Search for the cell housing the specified text and yield its (x, y) center coordinate. 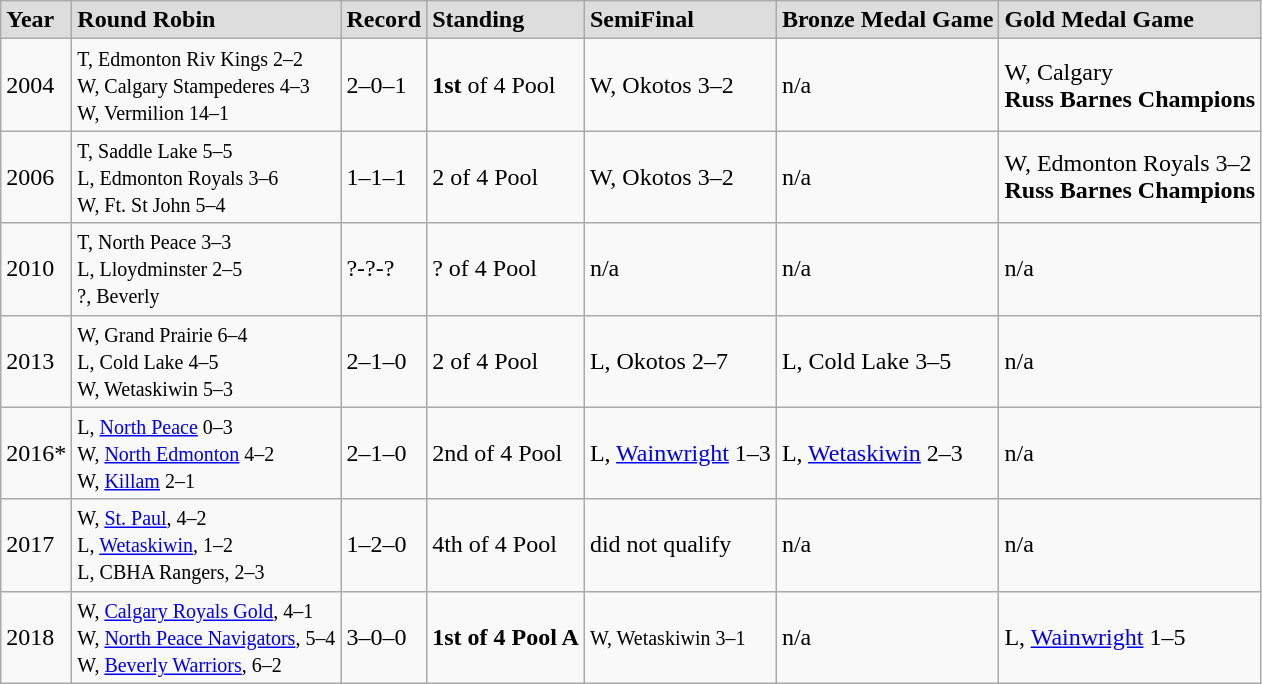
W, Grand Prairie 6–4L, Cold Lake 4–5W, Wetaskiwin 5–3 (206, 361)
? of 4 Pool (506, 269)
W, St. Paul, 4–2 L, Wetaskiwin, 1–2 L, CBHA Rangers, 2–3 (206, 545)
SemiFinal (680, 20)
2006 (36, 177)
W, Calgary Royals Gold, 4–1 W, North Peace Navigators, 5–4 W, Beverly Warriors, 6–2 (206, 637)
2016* (36, 453)
L, Okotos 2–7 (680, 361)
?-?-? (384, 269)
2–0–1 (384, 85)
2013 (36, 361)
2nd of 4 Pool (506, 453)
L, Wainwright 1–3 (680, 453)
L, Cold Lake 3–5 (888, 361)
1st of 4 Pool (506, 85)
L, Wetaskiwin 2–3 (888, 453)
Bronze Medal Game (888, 20)
W, Wetaskiwin 3–1 (680, 637)
did not qualify (680, 545)
Record (384, 20)
W, CalgaryRuss Barnes Champions (1130, 85)
4th of 4 Pool (506, 545)
3–0–0 (384, 637)
T, Edmonton Riv Kings 2–2 W, Calgary Stampederes 4–3W, Vermilion 14–1 (206, 85)
1–2–0 (384, 545)
Round Robin (206, 20)
Year (36, 20)
1–1–1 (384, 177)
2018 (36, 637)
T, Saddle Lake 5–5 L, Edmonton Royals 3–6W, Ft. St John 5–4 (206, 177)
2017 (36, 545)
2010 (36, 269)
1st of 4 Pool A (506, 637)
Standing (506, 20)
L, Wainwright 1–5 (1130, 637)
Gold Medal Game (1130, 20)
T, North Peace 3–3L, Lloydminster 2–5?, Beverly (206, 269)
2004 (36, 85)
W, Edmonton Royals 3–2Russ Barnes Champions (1130, 177)
L, North Peace 0–3W, North Edmonton 4–2W, Killam 2–1 (206, 453)
